Pinpoint the cell where the given text exists, returning its (x, y) midpoint coordinate. 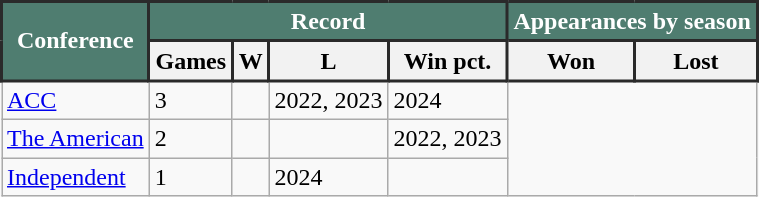
W (250, 61)
1 (190, 177)
L (328, 61)
The American (76, 138)
Lost (696, 61)
2 (190, 138)
Win pct. (448, 61)
ACC (76, 100)
Conference (76, 42)
Won (571, 61)
3 (190, 100)
Appearances by season (632, 22)
Record (328, 22)
Games (190, 61)
Independent (76, 177)
